Search for the cell housing the specified text and yield its [X, Y] center coordinate. 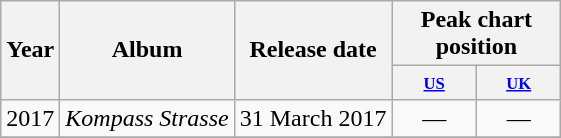
Kompass Strasse [147, 118]
Peak chart position [476, 34]
Album [147, 50]
UK [518, 82]
31 March 2017 [313, 118]
2017 [30, 118]
Year [30, 50]
Release date [313, 50]
US [434, 82]
